Find where the given text appears and provide that cell's center as [X, Y] coordinate. 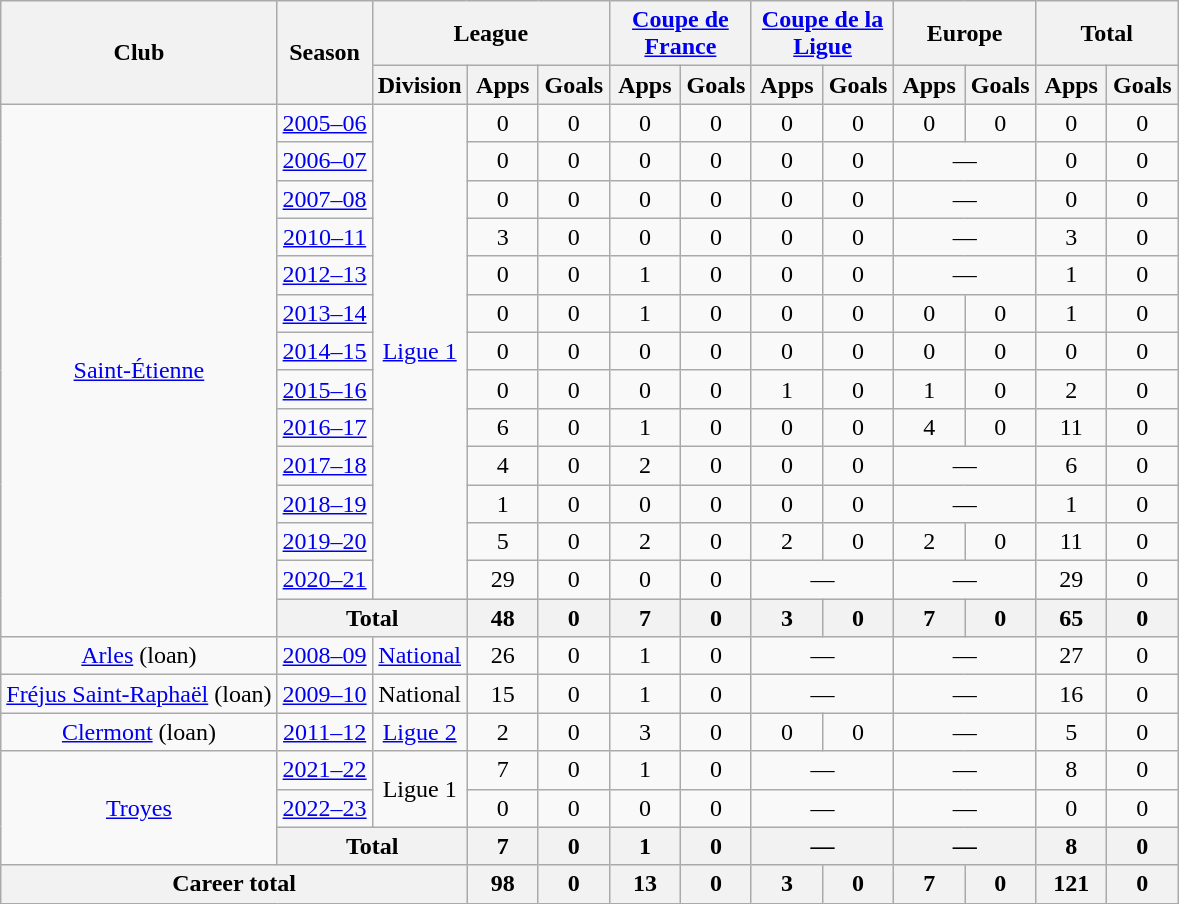
Saint-Étienne [139, 370]
Fréjus Saint-Raphaël (loan) [139, 694]
13 [644, 884]
Arles (loan) [139, 656]
2005–06 [324, 123]
2013–14 [324, 313]
Troyes [139, 808]
2006–07 [324, 161]
121 [1072, 884]
League [490, 34]
Career total [234, 884]
2020–21 [324, 580]
2018–19 [324, 503]
2014–15 [324, 351]
Club [139, 52]
2009–10 [324, 694]
16 [1072, 694]
Ligue 2 [420, 732]
2016–17 [324, 427]
48 [502, 618]
2017–18 [324, 465]
2007–08 [324, 199]
27 [1072, 656]
2010–11 [324, 237]
2011–12 [324, 732]
2019–20 [324, 542]
Division [420, 85]
2022–23 [324, 808]
Coupe de France [680, 34]
Europe [965, 34]
26 [502, 656]
2021–22 [324, 770]
2008–09 [324, 656]
Coupe de la Ligue [822, 34]
15 [502, 694]
2015–16 [324, 389]
Clermont (loan) [139, 732]
65 [1072, 618]
98 [502, 884]
2012–13 [324, 275]
Season [324, 52]
